Capture the cell that displays the provided text and extract its (X, Y) central coordinate. 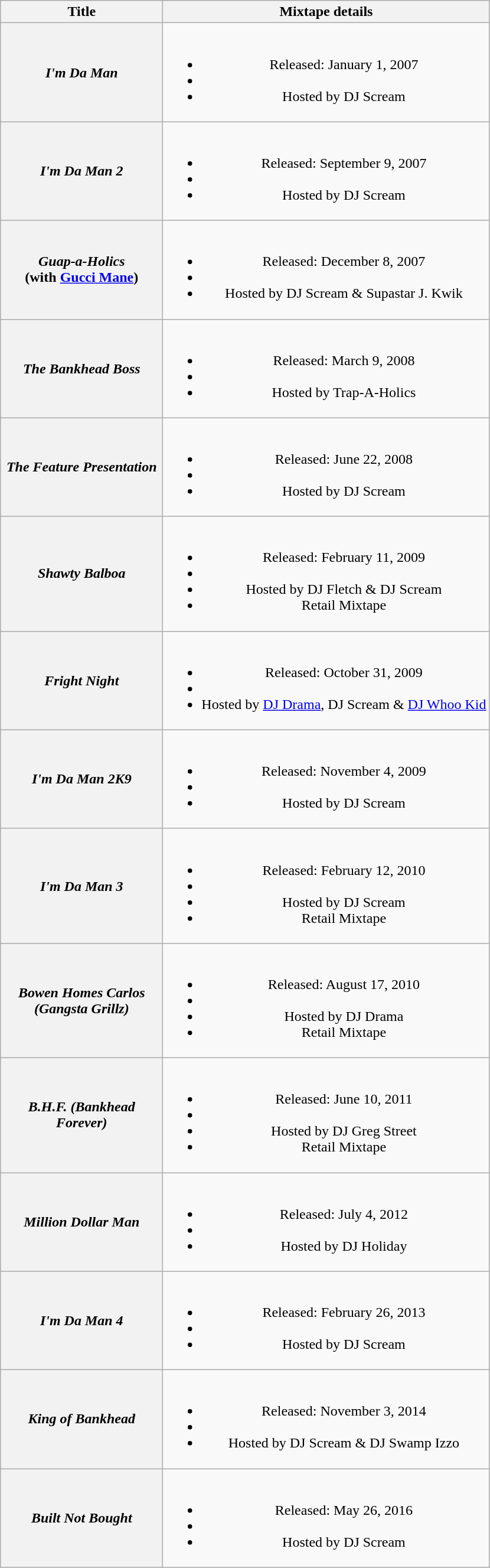
Fright Night (81, 681)
B.H.F. (Bankhead Forever) (81, 1115)
Released: June 10, 2011Hosted by DJ Greg StreetRetail Mixtape (326, 1115)
Bowen Homes Carlos (Gangsta Grillz) (81, 1000)
Released: November 3, 2014Hosted by DJ Scream & DJ Swamp Izzo (326, 1419)
The Feature Presentation (81, 467)
Shawty Balboa (81, 574)
Guap-a-Holics(with Gucci Mane) (81, 269)
Released: May 26, 2016Hosted by DJ Scream (326, 1518)
Built Not Bought (81, 1518)
I'm Da Man (81, 72)
Released: February 12, 2010Hosted by DJ ScreamRetail Mixtape (326, 886)
I'm Da Man 3 (81, 886)
Released: October 31, 2009Hosted by DJ Drama, DJ Scream & DJ Whoo Kid (326, 681)
I'm Da Man 2K9 (81, 779)
Released: September 9, 2007Hosted by DJ Scream (326, 171)
Released: July 4, 2012Hosted by DJ Holiday (326, 1222)
Mixtape details (326, 12)
The Bankhead Boss (81, 369)
Released: June 22, 2008Hosted by DJ Scream (326, 467)
Released: February 11, 2009Hosted by DJ Fletch & DJ ScreamRetail Mixtape (326, 574)
Released: August 17, 2010Hosted by DJ DramaRetail Mixtape (326, 1000)
King of Bankhead (81, 1419)
I'm Da Man 4 (81, 1321)
Released: January 1, 2007Hosted by DJ Scream (326, 72)
Released: December 8, 2007Hosted by DJ Scream & Supastar J. Kwik (326, 269)
Released: March 9, 2008Hosted by Trap-A-Holics (326, 369)
Title (81, 12)
Released: November 4, 2009Hosted by DJ Scream (326, 779)
Million Dollar Man (81, 1222)
Released: February 26, 2013Hosted by DJ Scream (326, 1321)
I'm Da Man 2 (81, 171)
